Output the (x, y) coordinate of the center of the cell containing the given text.  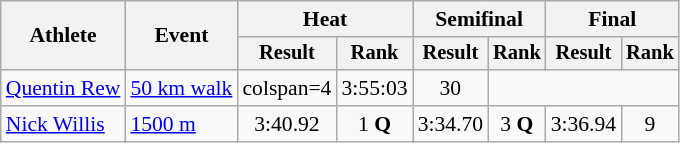
Final (612, 19)
colspan=4 (286, 88)
50 km walk (181, 88)
30 (450, 88)
3:55:03 (374, 88)
3:40.92 (286, 124)
9 (650, 124)
3:34.70 (450, 124)
1500 m (181, 124)
Heat (324, 19)
3:36.94 (584, 124)
1 Q (374, 124)
Event (181, 36)
3 Q (517, 124)
Athlete (64, 36)
Nick Willis (64, 124)
Quentin Rew (64, 88)
Semifinal (480, 19)
